Output the [X, Y] coordinate of the center of the cell containing the given text.  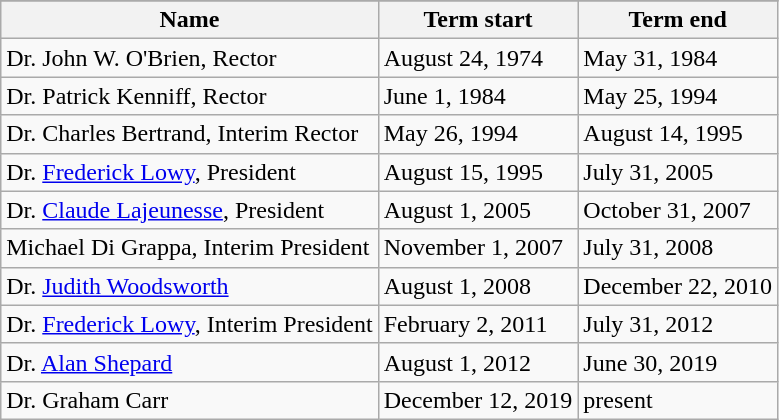
October 31, 2007 [678, 210]
Name [190, 20]
Dr. Charles Bertrand, Interim Rector [190, 134]
Term end [678, 20]
Michael Di Grappa, Interim President [190, 248]
August 24, 1974 [478, 58]
Dr. Frederick Lowy, Interim President [190, 324]
December 12, 2019 [478, 400]
August 1, 2008 [478, 286]
May 26, 1994 [478, 134]
August 1, 2012 [478, 362]
Dr. Patrick Kenniff, Rector [190, 96]
Dr. Frederick Lowy, President [190, 172]
June 1, 1984 [478, 96]
June 30, 2019 [678, 362]
May 25, 1994 [678, 96]
Dr. Alan Shepard [190, 362]
August 1, 2005 [478, 210]
July 31, 2012 [678, 324]
present [678, 400]
December 22, 2010 [678, 286]
February 2, 2011 [478, 324]
Dr. Claude Lajeunesse, President [190, 210]
Term start [478, 20]
November 1, 2007 [478, 248]
July 31, 2005 [678, 172]
Dr. John W. O'Brien, Rector [190, 58]
Dr. Judith Woodsworth [190, 286]
May 31, 1984 [678, 58]
August 14, 1995 [678, 134]
August 15, 1995 [478, 172]
Dr. Graham Carr [190, 400]
July 31, 2008 [678, 248]
